Pinpoint the cell where the given text exists, returning its (X, Y) midpoint coordinate. 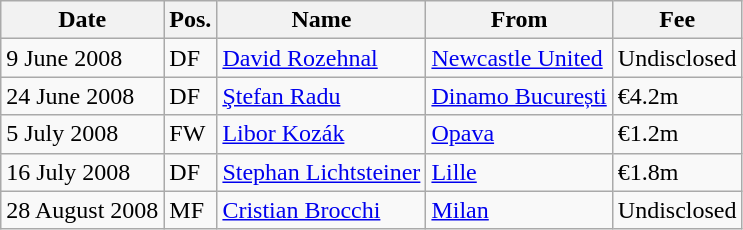
Stephan Lichtsteiner (322, 172)
28 August 2008 (82, 210)
Newcastle United (519, 58)
Dinamo București (519, 96)
Opava (519, 134)
Ştefan Radu (322, 96)
Milan (519, 210)
From (519, 20)
David Rozehnal (322, 58)
MF (190, 210)
Name (322, 20)
Libor Kozák (322, 134)
Date (82, 20)
€1.8m (677, 172)
5 July 2008 (82, 134)
€1.2m (677, 134)
FW (190, 134)
24 June 2008 (82, 96)
16 July 2008 (82, 172)
9 June 2008 (82, 58)
Lille (519, 172)
Cristian Brocchi (322, 210)
Fee (677, 20)
Pos. (190, 20)
€4.2m (677, 96)
